Extract the (x, y) coordinate from the center of the cell holding the provided text.  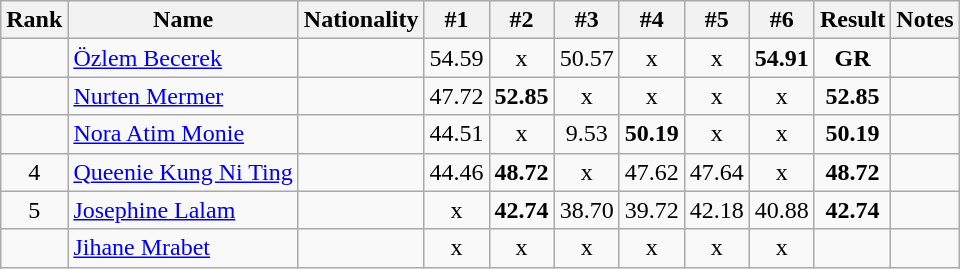
Result (852, 20)
4 (34, 172)
#4 (652, 20)
Nurten Mermer (183, 96)
Name (183, 20)
Jihane Mrabet (183, 248)
54.59 (456, 58)
50.57 (586, 58)
Rank (34, 20)
Queenie Kung Ni Ting (183, 172)
Özlem Becerek (183, 58)
40.88 (782, 210)
9.53 (586, 134)
39.72 (652, 210)
GR (852, 58)
47.72 (456, 96)
#6 (782, 20)
54.91 (782, 58)
Notes (925, 20)
#2 (522, 20)
42.18 (716, 210)
44.51 (456, 134)
#3 (586, 20)
38.70 (586, 210)
#5 (716, 20)
Nationality (361, 20)
47.64 (716, 172)
Josephine Lalam (183, 210)
47.62 (652, 172)
44.46 (456, 172)
5 (34, 210)
Nora Atim Monie (183, 134)
#1 (456, 20)
